Return (X, Y) of the center of cell containing provided text 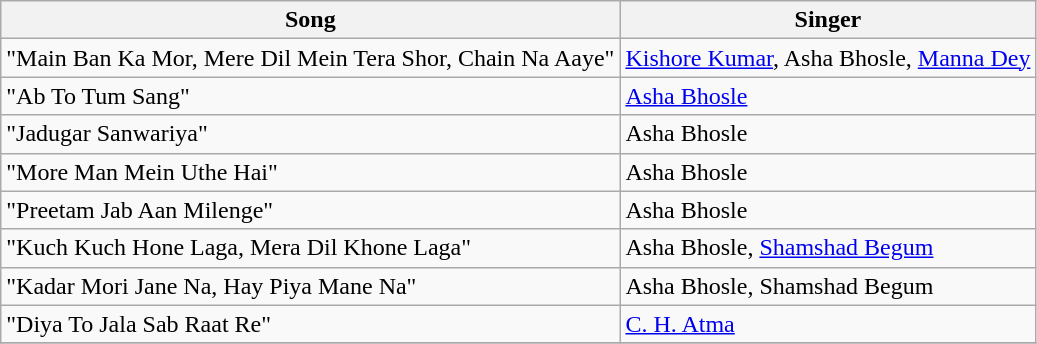
"Jadugar Sanwariya" (310, 134)
"Kadar Mori Jane Na, Hay Piya Mane Na" (310, 286)
"More Man Mein Uthe Hai" (310, 172)
"Ab To Tum Sang" (310, 96)
"Kuch Kuch Hone Laga, Mera Dil Khone Laga" (310, 248)
"Preetam Jab Aan Milenge" (310, 210)
Song (310, 20)
"Main Ban Ka Mor, Mere Dil Mein Tera Shor, Chain Na Aaye" (310, 58)
"Diya To Jala Sab Raat Re" (310, 324)
C. H. Atma (828, 324)
Singer (828, 20)
Kishore Kumar, Asha Bhosle, Manna Dey (828, 58)
